Return the [X, Y] coordinate for the center point of the cell that contains the specified text.  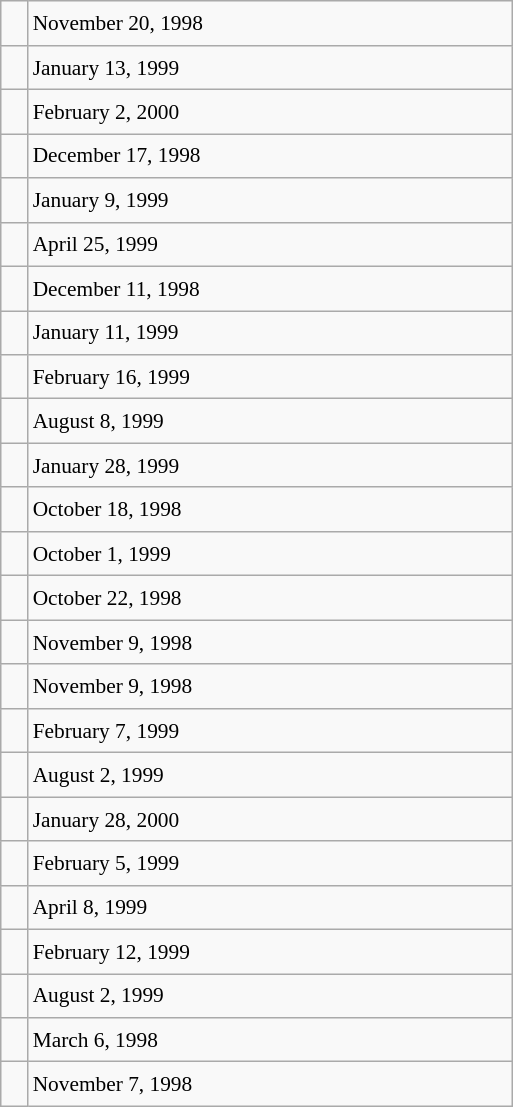
February 16, 1999 [270, 377]
January 28, 1999 [270, 465]
February 5, 1999 [270, 863]
March 6, 1998 [270, 1040]
January 13, 1999 [270, 67]
January 11, 1999 [270, 333]
December 17, 1998 [270, 156]
April 25, 1999 [270, 244]
October 1, 1999 [270, 554]
November 7, 1998 [270, 1084]
October 18, 1998 [270, 509]
February 7, 1999 [270, 730]
December 11, 1998 [270, 288]
February 2, 2000 [270, 112]
January 9, 1999 [270, 200]
August 8, 1999 [270, 421]
January 28, 2000 [270, 819]
November 20, 1998 [270, 23]
October 22, 1998 [270, 598]
April 8, 1999 [270, 907]
February 12, 1999 [270, 951]
